Provide the [x, y] coordinate of the cell's center where the given text is located.  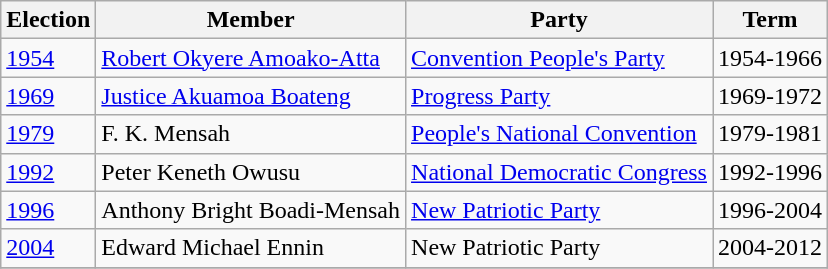
Election [48, 20]
1992-1996 [770, 172]
Peter Keneth Owusu [251, 172]
1996 [48, 210]
Party [560, 20]
National Democratic Congress [560, 172]
1969 [48, 96]
1954-1966 [770, 58]
People's National Convention [560, 134]
1996‐2004 [770, 210]
1979 [48, 134]
2004 [48, 248]
Convention People's Party [560, 58]
1992 [48, 172]
1979-1981 [770, 134]
Anthony Bright Boadi-Mensah [251, 210]
Edward Michael Ennin [251, 248]
Robert Okyere Amoako-Atta [251, 58]
Justice Akuamoa Boateng [251, 96]
1969‐1972 [770, 96]
2004‐2012 [770, 248]
Member [251, 20]
Term [770, 20]
1954 [48, 58]
F. K. Mensah [251, 134]
Progress Party [560, 96]
